Search for the cell housing the specified text and yield its [x, y] center coordinate. 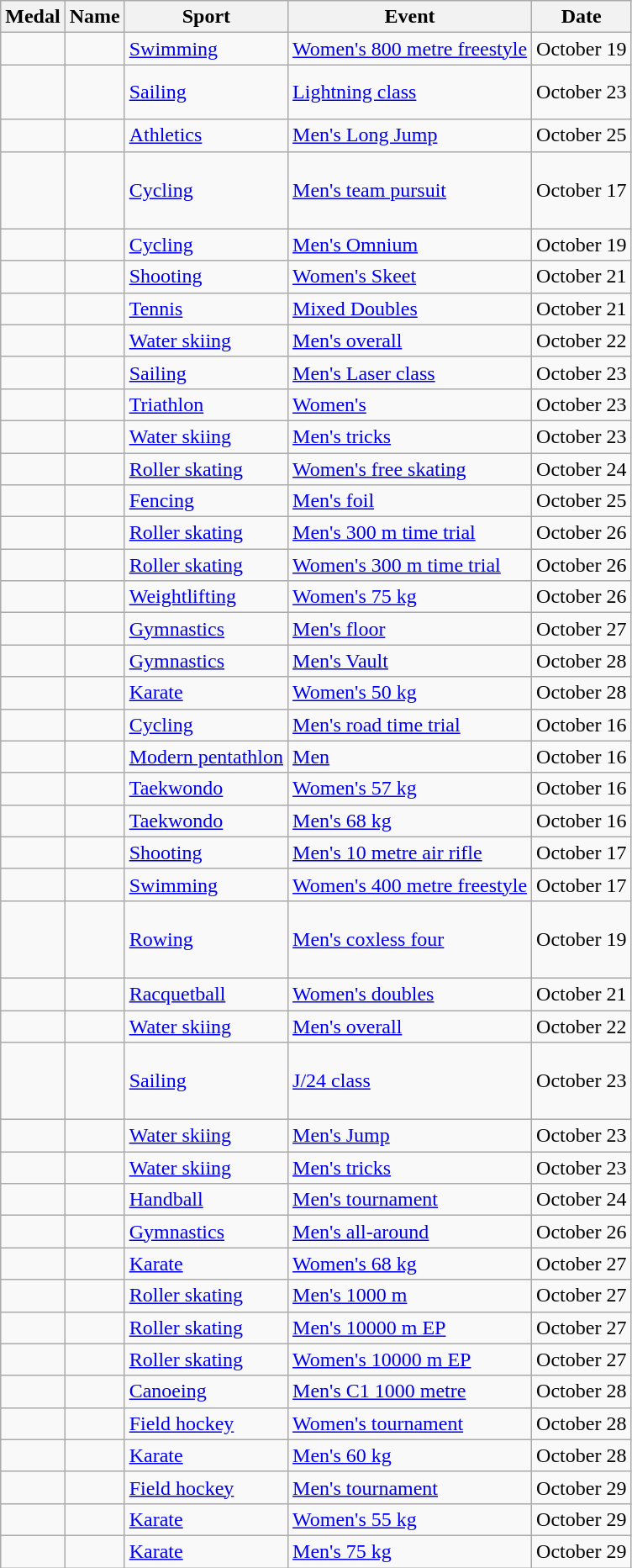
Lightning class [410, 92]
Women's 75 kg [410, 597]
Name [94, 17]
Women's doubles [410, 994]
Women's 55 kg [410, 1519]
Men's 68 kg [410, 821]
Tennis [206, 309]
Men's Laser class [410, 372]
Women's Skeet [410, 277]
Men's 10000 m EP [410, 1328]
J/24 class [410, 1081]
Medal [33, 17]
Men's 10 metre air rifle [410, 853]
Modern pentathlon [206, 757]
Fencing [206, 501]
Men's foil [410, 501]
Men's floor [410, 629]
Men's Jump [410, 1136]
Event [410, 17]
Sport [206, 17]
Women's 800 metre freestyle [410, 49]
Handball [206, 1200]
Women's 57 kg [410, 789]
Women's 68 kg [410, 1264]
Women's 300 m time trial [410, 565]
Men's 300 m time trial [410, 533]
Rowing [206, 939]
Men's Vault [410, 661]
Men's road time trial [410, 725]
Men's C1 1000 metre [410, 1391]
Women's [410, 404]
Women's tournament [410, 1423]
Men's all-around [410, 1232]
Women's 50 kg [410, 693]
Athletics [206, 135]
Racquetball [206, 994]
Men [410, 757]
Men's Omnium [410, 245]
Men's Long Jump [410, 135]
Canoeing [206, 1391]
Men's coxless four [410, 939]
Mixed Doubles [410, 309]
Men's 60 kg [410, 1455]
Men's 75 kg [410, 1551]
Men's 1000 m [410, 1296]
Women's 10000 m EP [410, 1359]
Date [582, 17]
Women's 400 metre freestyle [410, 884]
Men's team pursuit [410, 190]
Weightlifting [206, 597]
Women's free skating [410, 468]
Triathlon [206, 404]
